From the cell containing the given text, extract its center point as [x, y] coordinate. 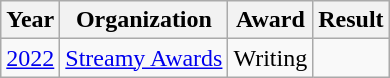
Year [30, 20]
Streamy Awards [144, 58]
Organization [144, 20]
Writing [270, 58]
Award [270, 20]
2022 [30, 58]
Result [351, 20]
